From the cell containing the given text, extract its center point as (X, Y) coordinate. 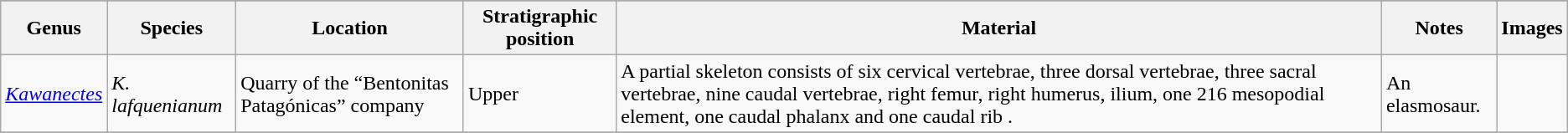
Quarry of the “Bentonitas Patagónicas” company (350, 94)
Stratigraphic position (539, 28)
Species (172, 28)
Kawanectes (54, 94)
Notes (1439, 28)
K. lafquenianum (172, 94)
Material (999, 28)
Genus (54, 28)
Images (1532, 28)
An elasmosaur. (1439, 94)
Location (350, 28)
Upper (539, 94)
